Locate the cell with the specified text and output its (X, Y) center coordinate. 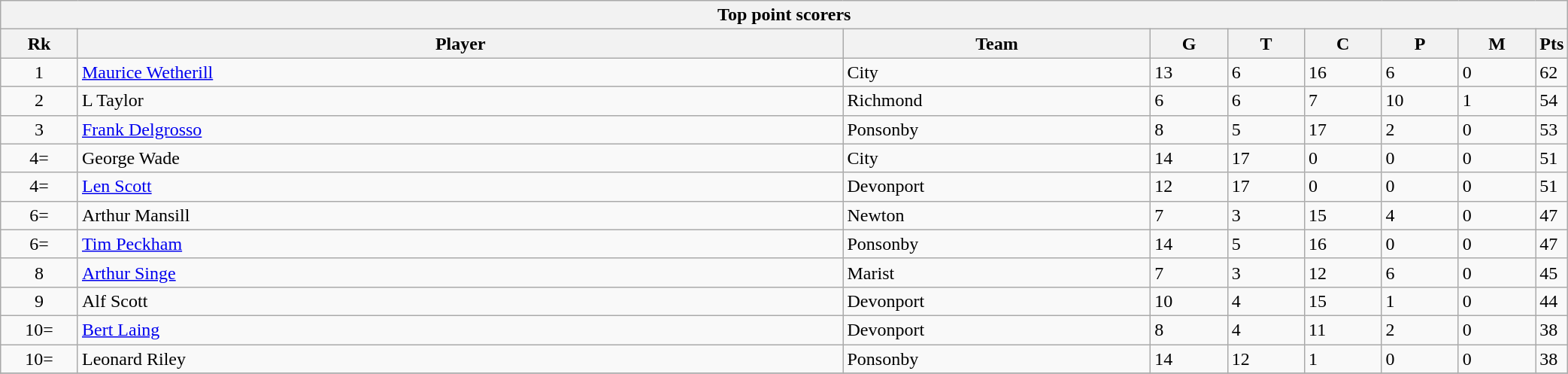
George Wade (460, 158)
Bert Laing (460, 330)
Alf Scott (460, 301)
13 (1189, 72)
Rk (39, 44)
9 (39, 301)
Top point scorers (784, 15)
Len Scott (460, 187)
62 (1552, 72)
Pts (1552, 44)
Tim Peckham (460, 244)
Marist (997, 272)
C (1343, 44)
Team (997, 44)
M (1497, 44)
54 (1552, 101)
Arthur Mansill (460, 215)
Arthur Singe (460, 272)
44 (1552, 301)
Frank Delgrosso (460, 129)
45 (1552, 272)
Player (460, 44)
Richmond (997, 101)
T (1266, 44)
Leonard Riley (460, 359)
11 (1343, 330)
53 (1552, 129)
L Taylor (460, 101)
Maurice Wetherill (460, 72)
P (1420, 44)
Newton (997, 215)
G (1189, 44)
